Scan for the cell matching the given text and deliver its [X, Y] coordinate at center. 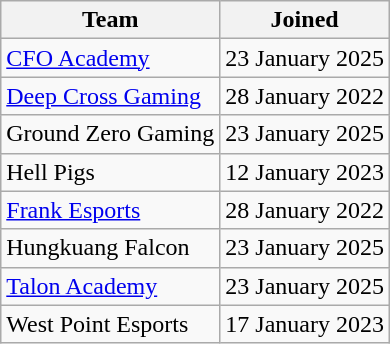
17 January 2023 [305, 324]
Ground Zero Gaming [110, 134]
Hungkuang Falcon [110, 248]
Frank Esports [110, 210]
Hell Pigs [110, 172]
West Point Esports [110, 324]
CFO Academy [110, 58]
12 January 2023 [305, 172]
Joined [305, 20]
Talon Academy [110, 286]
Deep Cross Gaming [110, 96]
Team [110, 20]
